For the text-containing cell, return its midpoint in (x, y) coordinate format. 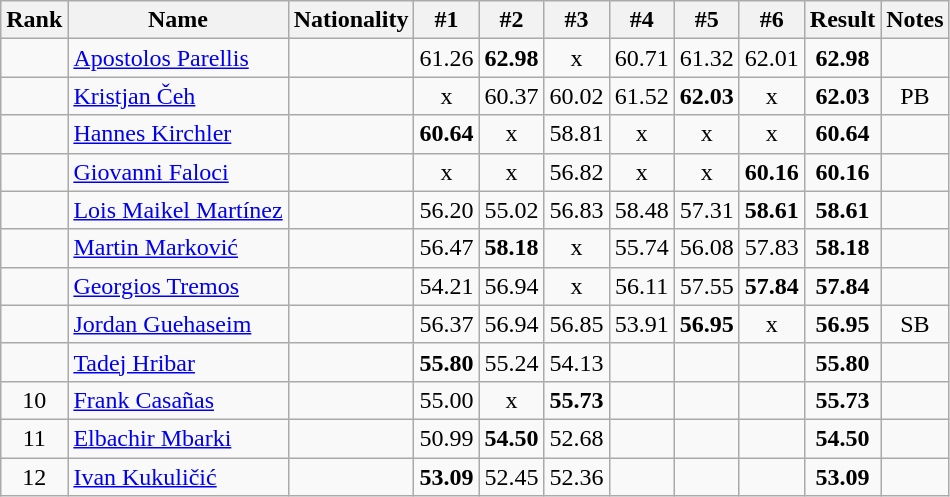
Jordan Guehaseim (178, 324)
56.83 (576, 210)
54.13 (576, 362)
54.21 (446, 286)
57.31 (706, 210)
#3 (576, 20)
56.85 (576, 324)
Rank (34, 20)
12 (34, 477)
10 (34, 400)
Lois Maikel Martínez (178, 210)
#5 (706, 20)
55.00 (446, 400)
56.11 (642, 286)
Giovanni Faloci (178, 172)
#6 (772, 20)
52.68 (576, 438)
Georgios Tremos (178, 286)
Name (178, 20)
52.36 (576, 477)
Result (842, 20)
52.45 (512, 477)
57.83 (772, 248)
#2 (512, 20)
#4 (642, 20)
55.74 (642, 248)
Hannes Kirchler (178, 134)
60.37 (512, 96)
60.71 (642, 58)
61.26 (446, 58)
60.02 (576, 96)
Apostolos Parellis (178, 58)
56.47 (446, 248)
58.81 (576, 134)
Martin Marković (178, 248)
Nationality (351, 20)
56.20 (446, 210)
55.02 (512, 210)
56.08 (706, 248)
56.82 (576, 172)
Tadej Hribar (178, 362)
Notes (915, 20)
56.37 (446, 324)
62.01 (772, 58)
Ivan Kukuličić (178, 477)
Kristjan Čeh (178, 96)
#1 (446, 20)
58.48 (642, 210)
61.32 (706, 58)
11 (34, 438)
57.55 (706, 286)
Frank Casañas (178, 400)
50.99 (446, 438)
61.52 (642, 96)
Elbachir Mbarki (178, 438)
PB (915, 96)
SB (915, 324)
55.24 (512, 362)
53.91 (642, 324)
